Find where the given text appears and provide that cell's center as (x, y) coordinate. 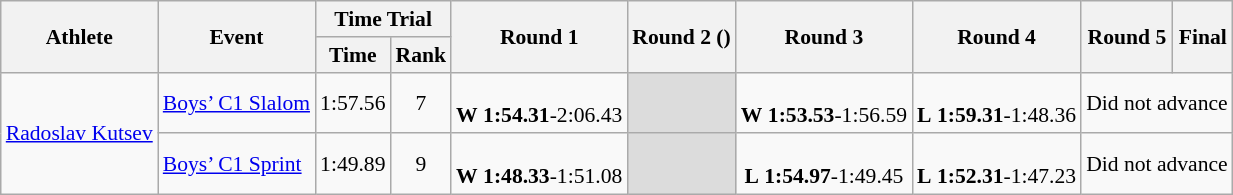
Boys’ C1 Slalom (236, 102)
9 (422, 164)
Round 1 (539, 36)
Time Trial (383, 19)
7 (422, 102)
Time (352, 55)
Radoslav Kutsev (80, 133)
Event (236, 36)
Athlete (80, 36)
W 1:54.31-2:06.43 (539, 102)
1:57.56 (352, 102)
L 1:52.31-1:47.23 (996, 164)
1:49.89 (352, 164)
Rank (422, 55)
Round 3 (824, 36)
Round 5 (1127, 36)
L 1:54.97-1:49.45 (824, 164)
L 1:59.31-1:48.36 (996, 102)
Boys’ C1 Sprint (236, 164)
W 1:48.33-1:51.08 (539, 164)
Round 2 () (681, 36)
Round 4 (996, 36)
Final (1203, 36)
W 1:53.53-1:56.59 (824, 102)
